Return [X, Y] of the center of cell containing provided text 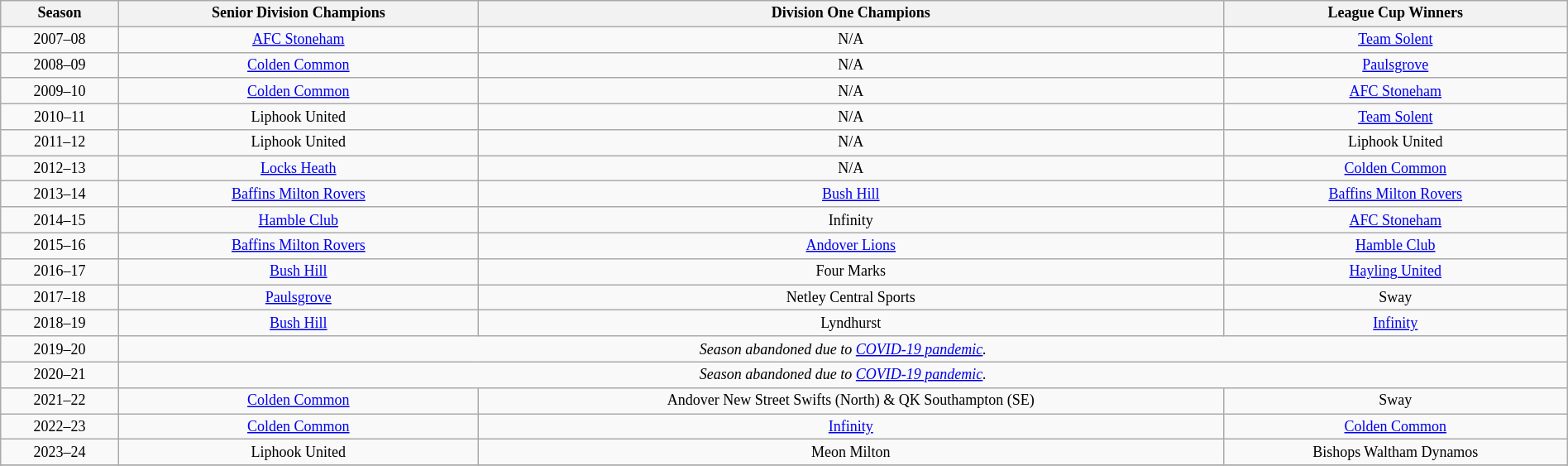
2022–23 [60, 427]
Lyndhurst [850, 323]
2008–09 [60, 65]
2017–18 [60, 298]
Hayling United [1395, 271]
2018–19 [60, 323]
Four Marks [850, 271]
2016–17 [60, 271]
Division One Champions [850, 13]
Netley Central Sports [850, 298]
Season [60, 13]
League Cup Winners [1395, 13]
2019–20 [60, 349]
2010–11 [60, 116]
2023–24 [60, 452]
Andover New Street Swifts (North) & QK Southampton (SE) [850, 401]
2014–15 [60, 220]
Bishops Waltham Dynamos [1395, 452]
Meon Milton [850, 452]
2020–21 [60, 374]
2015–16 [60, 245]
2011–12 [60, 142]
2012–13 [60, 169]
Andover Lions [850, 245]
2013–14 [60, 194]
Locks Heath [298, 169]
2009–10 [60, 91]
Senior Division Champions [298, 13]
2021–22 [60, 401]
2007–08 [60, 40]
